Capture the cell that displays the provided text and extract its [X, Y] central coordinate. 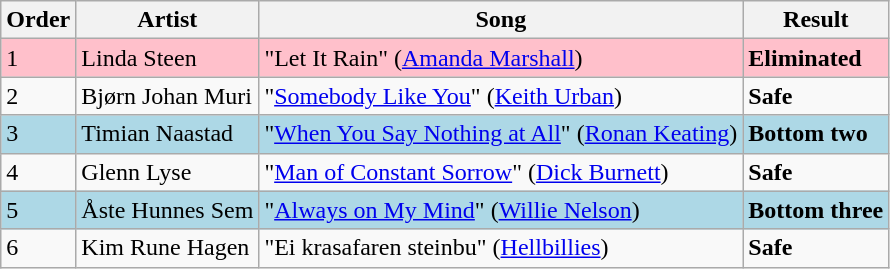
"When You Say Nothing at All" (Ronan Keating) [501, 134]
"Always on My Mind" (Willie Nelson) [501, 210]
Order [38, 20]
2 [38, 96]
Bottom two [816, 134]
5 [38, 210]
6 [38, 248]
Song [501, 20]
3 [38, 134]
Glenn Lyse [168, 172]
"Let It Rain" (Amanda Marshall) [501, 58]
"Ei krasafaren steinbu" (Hellbillies) [501, 248]
4 [38, 172]
"Man of Constant Sorrow" (Dick Burnett) [501, 172]
Åste Hunnes Sem [168, 210]
Bottom three [816, 210]
"Somebody Like You" (Keith Urban) [501, 96]
Timian Naastad [168, 134]
Artist [168, 20]
Eliminated [816, 58]
Linda Steen [168, 58]
Kim Rune Hagen [168, 248]
1 [38, 58]
Bjørn Johan Muri [168, 96]
Result [816, 20]
